Detect which cell encompasses the target text, then output its (x, y) center coordinate. 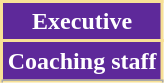
Coaching staff (82, 61)
Executive (82, 22)
